For the text-containing cell, return its midpoint in [X, Y] coordinate format. 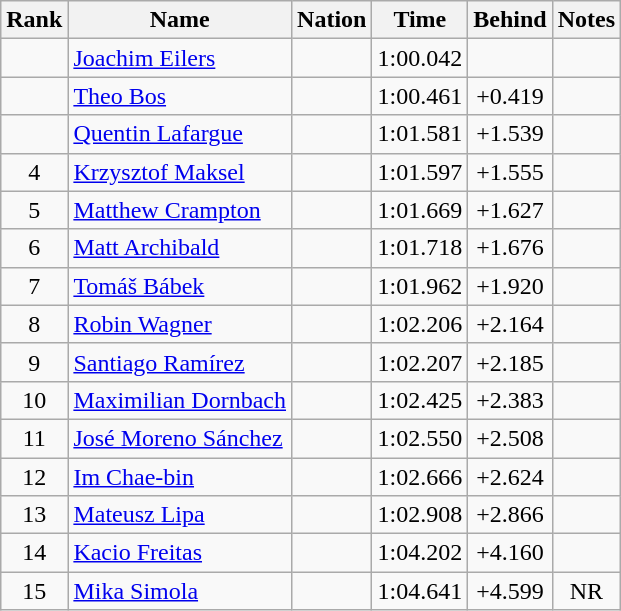
1:01.718 [420, 248]
1:01.962 [420, 286]
+2.383 [510, 400]
1:02.425 [420, 400]
Name [180, 20]
+1.920 [510, 286]
12 [34, 477]
1:02.207 [420, 362]
1:02.666 [420, 477]
Quentin Lafargue [180, 134]
1:00.461 [420, 96]
1:02.206 [420, 324]
1:04.202 [420, 553]
Kacio Freitas [180, 553]
Maximilian Dornbach [180, 400]
Joachim Eilers [180, 58]
Theo Bos [180, 96]
Notes [586, 20]
11 [34, 438]
Nation [332, 20]
Behind [510, 20]
1:01.669 [420, 210]
+4.599 [510, 591]
+2.185 [510, 362]
6 [34, 248]
9 [34, 362]
NR [586, 591]
Krzysztof Maksel [180, 172]
10 [34, 400]
Matthew Crampton [180, 210]
1:01.597 [420, 172]
13 [34, 515]
Rank [34, 20]
1:02.908 [420, 515]
Robin Wagner [180, 324]
Tomáš Bábek [180, 286]
5 [34, 210]
+4.160 [510, 553]
+2.164 [510, 324]
José Moreno Sánchez [180, 438]
1:00.042 [420, 58]
4 [34, 172]
15 [34, 591]
8 [34, 324]
Mateusz Lipa [180, 515]
+1.627 [510, 210]
Im Chae-bin [180, 477]
+0.419 [510, 96]
1:02.550 [420, 438]
+2.508 [510, 438]
+2.624 [510, 477]
+2.866 [510, 515]
+1.539 [510, 134]
1:04.641 [420, 591]
Matt Archibald [180, 248]
+1.555 [510, 172]
Mika Simola [180, 591]
1:01.581 [420, 134]
+1.676 [510, 248]
14 [34, 553]
Santiago Ramírez [180, 362]
7 [34, 286]
Time [420, 20]
